Output the (x, y) coordinate of the center of the cell containing the given text.  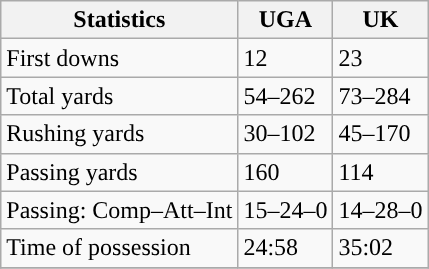
73–284 (380, 96)
160 (286, 172)
First downs (120, 58)
30–102 (286, 134)
Statistics (120, 20)
114 (380, 172)
14–28–0 (380, 210)
54–262 (286, 96)
Passing: Comp–Att–Int (120, 210)
Rushing yards (120, 134)
35:02 (380, 248)
45–170 (380, 134)
Total yards (120, 96)
15–24–0 (286, 210)
Passing yards (120, 172)
23 (380, 58)
UK (380, 20)
24:58 (286, 248)
UGA (286, 20)
Time of possession (120, 248)
12 (286, 58)
